Determine the (x, y) coordinate at the center of the cell enclosing the given text.  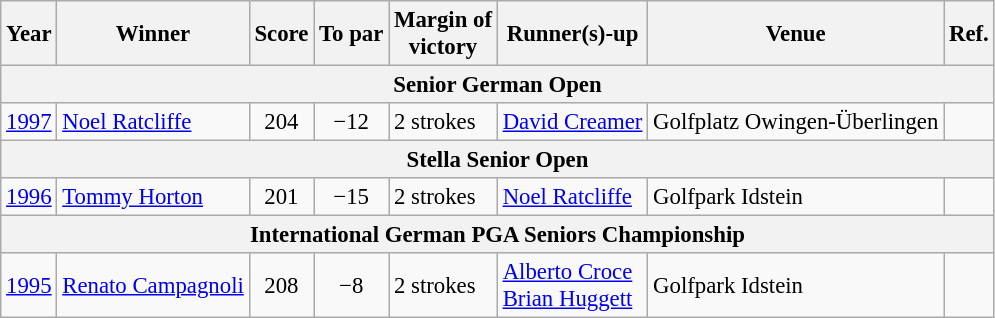
1997 (29, 122)
Golfpark Idstein (796, 197)
−15 (352, 197)
Senior German Open (498, 85)
201 (282, 197)
Runner(s)-up (572, 34)
1996 (29, 197)
Year (29, 34)
204 (282, 122)
−12 (352, 122)
Tommy Horton (153, 197)
Margin ofvictory (444, 34)
David Creamer (572, 122)
Venue (796, 34)
Ref. (969, 34)
To par (352, 34)
Winner (153, 34)
Stella Senior Open (498, 160)
Score (282, 34)
Golfplatz Owingen-Überlingen (796, 122)
International German PGA Seniors Championship (498, 235)
